Find where the given text appears and provide that cell's center as (X, Y) coordinate. 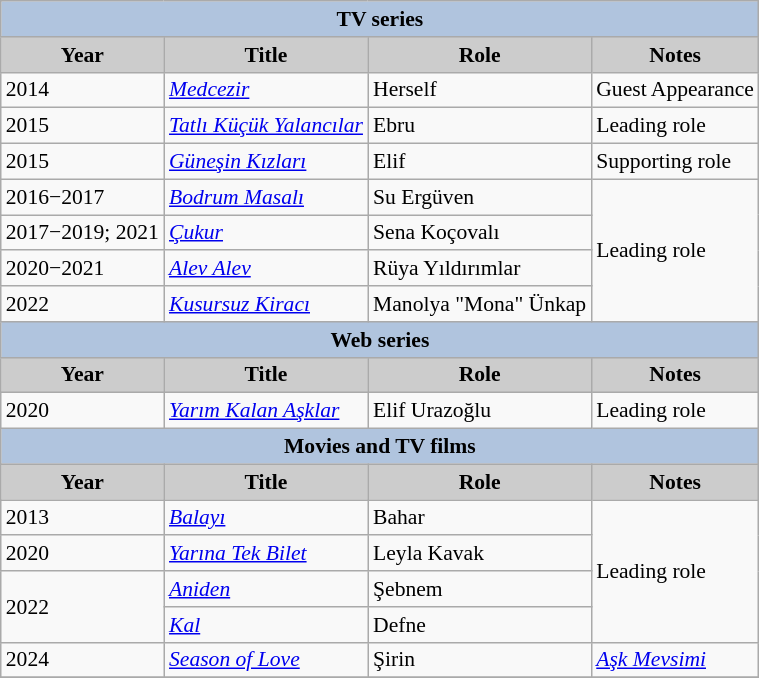
TV series (380, 19)
Alev Alev (266, 269)
Şebnem (480, 589)
Çukur (266, 233)
Balayı (266, 518)
Yarına Tek Bilet (266, 554)
2024 (82, 660)
Kusursuz Kiracı (266, 304)
Leyla Kavak (480, 554)
Elif (480, 162)
2013 (82, 518)
2014 (82, 90)
2017−2019; 2021 (82, 233)
Movies and TV films (380, 447)
Su Ergüven (480, 197)
Bodrum Masalı (266, 197)
Yarım Kalan Aşklar (266, 411)
Manolya "Mona" Ünkap (480, 304)
Herself (480, 90)
Elif Urazoğlu (480, 411)
Kal (266, 625)
Medcezir (266, 90)
Tatlı Küçük Yalancılar (266, 126)
Bahar (480, 518)
Ebru (480, 126)
2020−2021 (82, 269)
2016−2017 (82, 197)
Aniden (266, 589)
Şirin (480, 660)
Rüya Yıldırımlar (480, 269)
Supporting role (675, 162)
Defne (480, 625)
Güneşin Kızları (266, 162)
Season of Love (266, 660)
Web series (380, 340)
Sena Koçovalı (480, 233)
Aşk Mevsimi (675, 660)
Guest Appearance (675, 90)
